Return the [x, y] coordinate for the center point of the cell that contains the specified text.  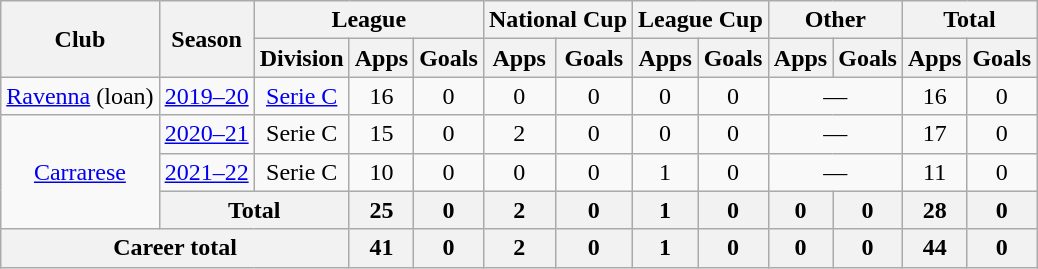
Division [302, 58]
Ravenna (loan) [80, 96]
League [368, 20]
Season [206, 39]
44 [934, 248]
Club [80, 39]
11 [934, 172]
National Cup [558, 20]
15 [381, 134]
League Cup [701, 20]
2019–20 [206, 96]
17 [934, 134]
2020–21 [206, 134]
2021–22 [206, 172]
Carrarese [80, 172]
25 [381, 210]
Other [835, 20]
41 [381, 248]
Career total [175, 248]
28 [934, 210]
10 [381, 172]
